Find where the given text appears and provide that cell's center as (x, y) coordinate. 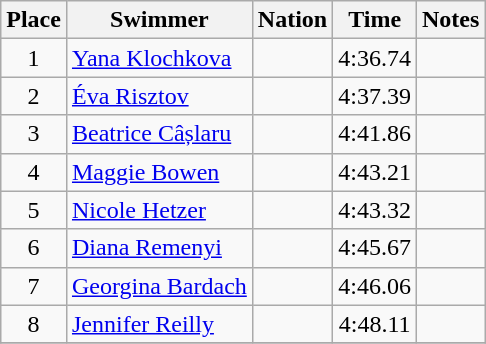
7 (34, 286)
4:45.67 (375, 248)
Swimmer (159, 20)
4:37.39 (375, 96)
6 (34, 248)
2 (34, 96)
Georgina Bardach (159, 286)
4 (34, 172)
Time (375, 20)
4:46.06 (375, 286)
Place (34, 20)
Maggie Bowen (159, 172)
Nicole Hetzer (159, 210)
1 (34, 58)
Yana Klochkova (159, 58)
5 (34, 210)
Diana Remenyi (159, 248)
4:41.86 (375, 134)
4:43.21 (375, 172)
4:43.32 (375, 210)
Éva Risztov (159, 96)
Notes (450, 20)
Beatrice Câșlaru (159, 134)
4:36.74 (375, 58)
8 (34, 324)
Nation (292, 20)
4:48.11 (375, 324)
3 (34, 134)
Jennifer Reilly (159, 324)
